Pinpoint the cell where the given text exists, returning its [X, Y] midpoint coordinate. 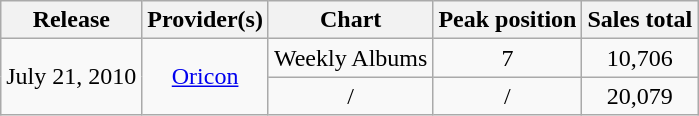
Oricon [206, 77]
20,079 [640, 96]
Peak position [508, 20]
Chart [350, 20]
Weekly Albums [350, 58]
Provider(s) [206, 20]
July 21, 2010 [72, 77]
7 [508, 58]
10,706 [640, 58]
Release [72, 20]
Sales total [640, 20]
